Extract the (X, Y) coordinate from the center of the cell holding the provided text.  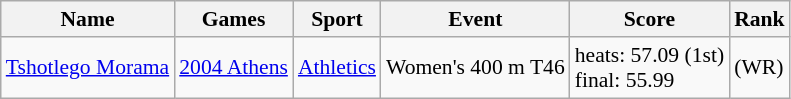
(WR) (760, 68)
Women's 400 m T46 (476, 68)
Name (88, 19)
Rank (760, 19)
Score (650, 19)
Games (234, 19)
Sport (337, 19)
2004 Athens (234, 68)
heats: 57.09 (1st)final: 55.99 (650, 68)
Tshotlego Morama (88, 68)
Athletics (337, 68)
Event (476, 19)
